Output the [x, y] coordinate of the center of the cell containing the given text.  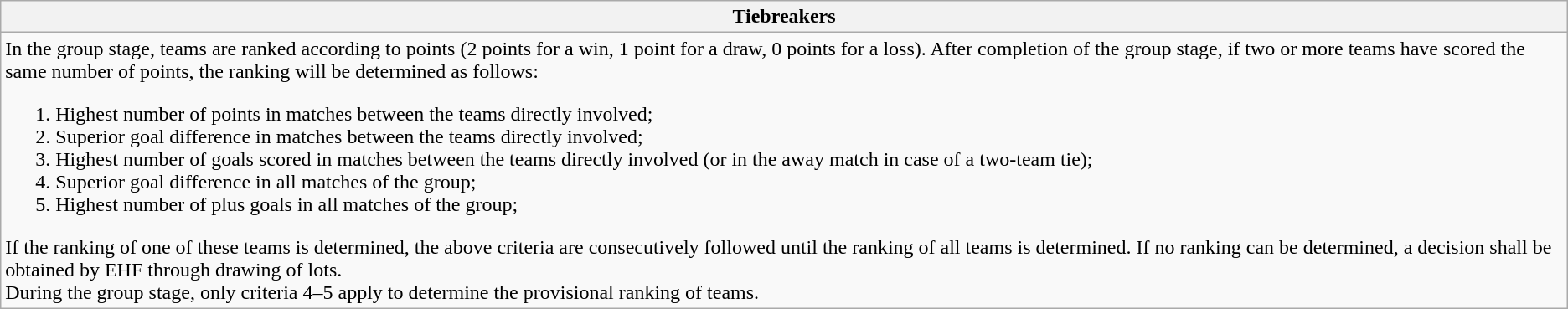
Tiebreakers [784, 17]
